Pinpoint the cell where the given text exists, returning its [X, Y] midpoint coordinate. 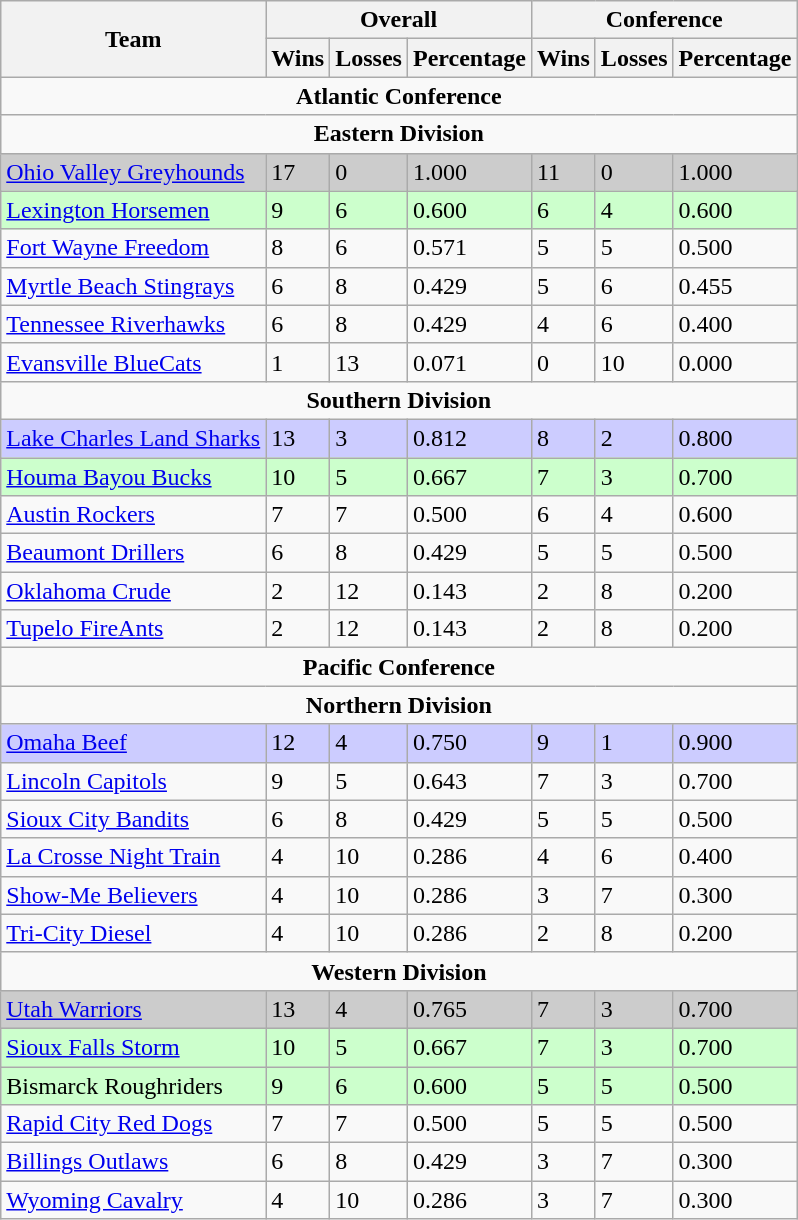
Ohio Valley Greyhounds [134, 172]
0.812 [469, 438]
Southern Division [399, 400]
17 [298, 172]
Eastern Division [399, 134]
0.765 [469, 1009]
Oklahoma Crude [134, 591]
Beaumont Drillers [134, 553]
Northern Division [399, 705]
Tri-City Diesel [134, 933]
Sioux City Bandits [134, 819]
Conference [664, 20]
Omaha Beef [134, 743]
Fort Wayne Freedom [134, 248]
0.455 [735, 286]
Utah Warriors [134, 1009]
0.750 [469, 743]
Lake Charles Land Sharks [134, 438]
Western Division [399, 971]
Atlantic Conference [399, 96]
0.000 [735, 362]
Wyoming Cavalry [134, 1200]
11 [563, 172]
Overall [399, 20]
0.071 [469, 362]
Bismarck Roughriders [134, 1085]
Tupelo FireAnts [134, 629]
0.571 [469, 248]
Pacific Conference [399, 667]
Lincoln Capitols [134, 781]
Evansville BlueCats [134, 362]
Myrtle Beach Stingrays [134, 286]
Rapid City Red Dogs [134, 1124]
0.643 [469, 781]
Team [134, 39]
Show-Me Believers [134, 895]
Tennessee Riverhawks [134, 324]
Billings Outlaws [134, 1162]
0.800 [735, 438]
Sioux Falls Storm [134, 1047]
Austin Rockers [134, 515]
Lexington Horsemen [134, 210]
0.900 [735, 743]
Houma Bayou Bucks [134, 477]
La Crosse Night Train [134, 857]
